Extract the (x, y) coordinate from the center of the cell holding the provided text.  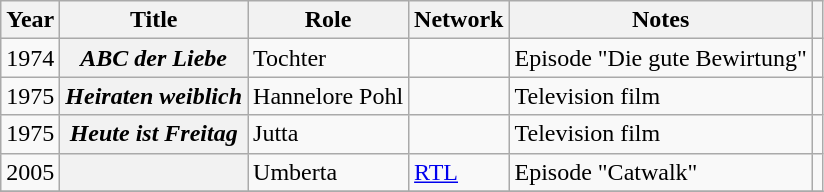
Hannelore Pohl (328, 96)
ABC der Liebe (154, 58)
2005 (30, 172)
Title (154, 20)
RTL (459, 172)
Tochter (328, 58)
Network (459, 20)
Heiraten weiblich (154, 96)
1974 (30, 58)
Jutta (328, 134)
Episode "Die gute Bewirtung" (660, 58)
Year (30, 20)
Umberta (328, 172)
Role (328, 20)
Episode "Catwalk" (660, 172)
Notes (660, 20)
Heute ist Freitag (154, 134)
